For the text-containing cell, return its midpoint in [x, y] coordinate format. 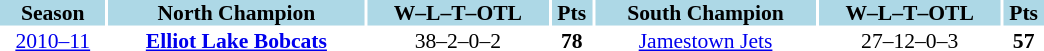
South Champion [706, 13]
Season [53, 13]
North Champion [237, 13]
